Search for the cell housing the specified text and yield its (x, y) center coordinate. 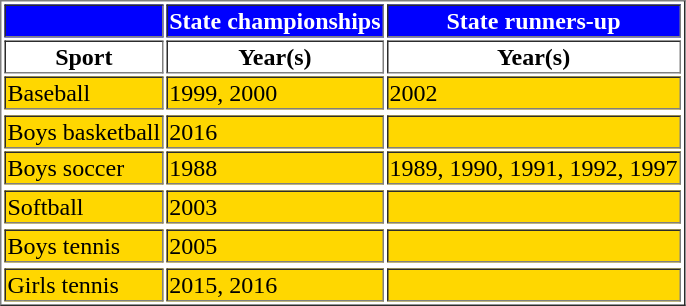
Boys soccer (84, 168)
Softball (84, 206)
1999, 2000 (274, 92)
Boys tennis (84, 246)
State championships (274, 20)
1988 (274, 168)
State runners-up (534, 20)
Sport (84, 56)
2003 (274, 206)
Boys basketball (84, 132)
Girls tennis (84, 284)
2016 (274, 132)
2002 (534, 92)
1989, 1990, 1991, 1992, 1997 (534, 168)
2005 (274, 246)
2015, 2016 (274, 284)
Baseball (84, 92)
